Scan for the cell matching the given text and deliver its [x, y] coordinate at center. 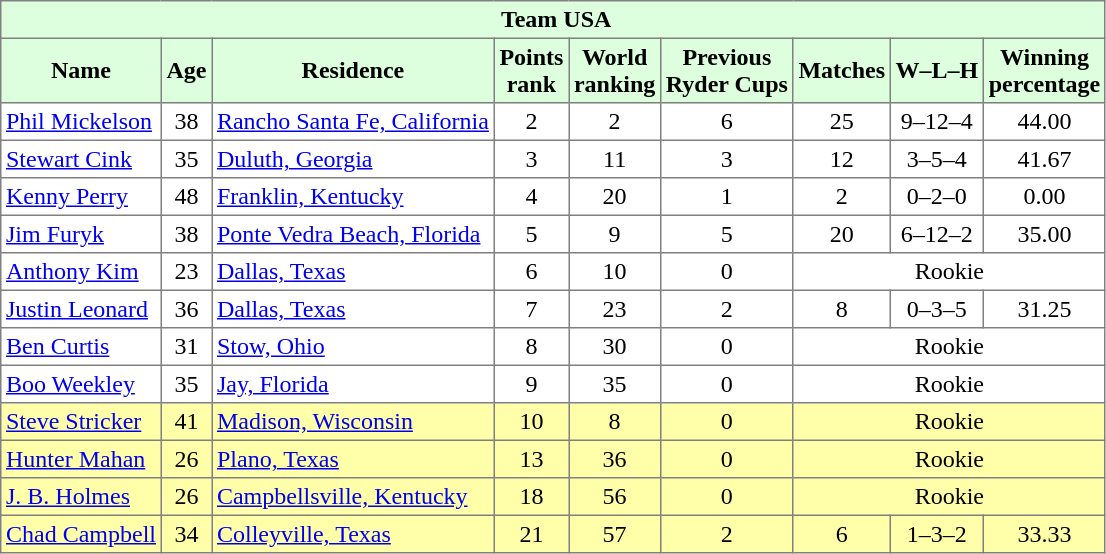
PreviousRyder Cups [728, 70]
12 [842, 159]
Kenny Perry [81, 197]
Campbellsville, Kentucky [353, 497]
Ponte Vedra Beach, Florida [353, 234]
7 [532, 309]
Justin Leonard [81, 309]
W–L–H [936, 70]
34 [186, 534]
3–5–4 [936, 159]
18 [532, 497]
31.25 [1044, 309]
Franklin, Kentucky [353, 197]
6–12–2 [936, 234]
Steve Stricker [81, 422]
Stow, Ohio [353, 347]
Age [186, 70]
13 [532, 459]
48 [186, 197]
J. B. Holmes [81, 497]
Name [81, 70]
9–12–4 [936, 122]
56 [615, 497]
30 [615, 347]
Stewart Cink [81, 159]
21 [532, 534]
Pointsrank [532, 70]
Duluth, Georgia [353, 159]
25 [842, 122]
35.00 [1044, 234]
Boo Weekley [81, 384]
Plano, Texas [353, 459]
Jay, Florida [353, 384]
Colleyville, Texas [353, 534]
41 [186, 422]
31 [186, 347]
57 [615, 534]
Team USA [554, 20]
Matches [842, 70]
Residence [353, 70]
Worldranking [615, 70]
Chad Campbell [81, 534]
0–3–5 [936, 309]
Winningpercentage [1044, 70]
Madison, Wisconsin [353, 422]
11 [615, 159]
Hunter Mahan [81, 459]
Phil Mickelson [81, 122]
1–3–2 [936, 534]
44.00 [1044, 122]
Jim Furyk [81, 234]
Ben Curtis [81, 347]
0.00 [1044, 197]
33.33 [1044, 534]
4 [532, 197]
1 [728, 197]
41.67 [1044, 159]
Rancho Santa Fe, California [353, 122]
0–2–0 [936, 197]
Anthony Kim [81, 272]
